Return the [x, y] coordinate for the center point of the cell that contains the specified text.  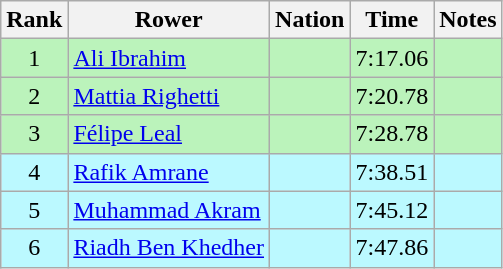
Félipe Leal [169, 134]
Rank [34, 20]
7:20.78 [392, 96]
7:38.51 [392, 172]
Muhammad Akram [169, 210]
4 [34, 172]
5 [34, 210]
1 [34, 58]
Rafik Amrane [169, 172]
7:45.12 [392, 210]
2 [34, 96]
Ali Ibrahim [169, 58]
Time [392, 20]
Nation [310, 20]
Mattia Righetti [169, 96]
7:47.86 [392, 248]
7:17.06 [392, 58]
3 [34, 134]
Notes [468, 20]
Rower [169, 20]
Riadh Ben Khedher [169, 248]
6 [34, 248]
7:28.78 [392, 134]
